Pinpoint the cell where the given text exists, returning its [X, Y] midpoint coordinate. 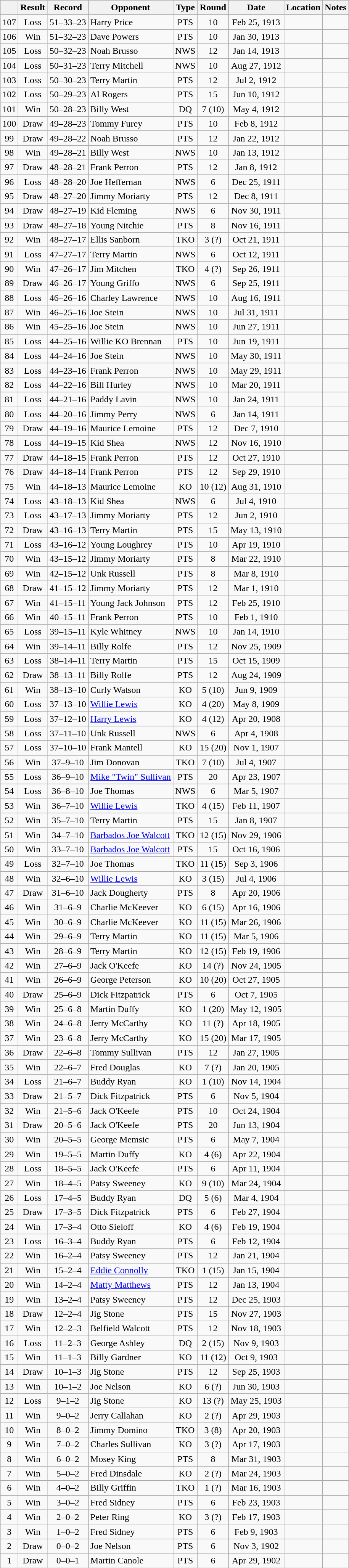
33 [9, 1096]
20–5–6 [68, 1125]
99 [9, 138]
Feb 17, 1903 [256, 1517]
32–6–10 [68, 878]
48–27–19 [68, 211]
48–28–20 [68, 182]
Oct 21, 1911 [256, 240]
Date [256, 8]
Billy Griffin [130, 1488]
Oct 24, 1904 [256, 1111]
Charley Lawrence [130, 298]
49–28–22 [68, 138]
Apr 29, 1903 [256, 1415]
26–6–9 [68, 980]
46–25–16 [68, 312]
Nov 16, 1910 [256, 443]
37–13–10 [68, 704]
May 12, 1905 [256, 1009]
9 (10) [213, 1183]
14 (?) [213, 966]
21–5–7 [68, 1096]
38–13–11 [68, 675]
37–12–10 [68, 719]
11 [9, 1415]
4 (?) [213, 269]
Mar 8, 1910 [256, 574]
32 [9, 1111]
57 [9, 748]
Jan 14, 1911 [256, 414]
Round [213, 8]
50–32–23 [68, 51]
73 [9, 516]
17–3–5 [68, 1212]
Aug 27, 1912 [256, 66]
George Ashley [130, 1343]
43–16–13 [68, 530]
31 [9, 1125]
Apr 20, 1906 [256, 893]
2–0–2 [68, 1517]
44–23–16 [68, 370]
Kid Fleming [130, 211]
Jun 9, 1909 [256, 690]
Nov 27, 1903 [256, 1314]
10 (20) [213, 980]
16 [9, 1343]
Jimmy Perry [130, 414]
49–28–21 [68, 153]
Charles Sullivan [130, 1444]
88 [9, 298]
22 [9, 1256]
107 [9, 22]
22–6–8 [68, 1052]
Bill Hurley [130, 385]
77 [9, 458]
89 [9, 283]
85 [9, 341]
Fred Dinsdale [130, 1473]
1 (10) [213, 1081]
37 [9, 1038]
Apr 4, 1908 [256, 733]
44–18–13 [68, 487]
Feb 25, 1910 [256, 602]
69 [9, 574]
44–18–15 [68, 458]
10–1–3 [68, 1372]
Dec 8, 1911 [256, 196]
10–1–2 [68, 1386]
60 [9, 704]
13 (?) [213, 1401]
Nov 18, 1903 [256, 1328]
Jun 13, 1904 [256, 1125]
Mar 5, 1906 [256, 937]
40 [9, 994]
83 [9, 370]
Jimmy Domino [130, 1430]
43 [9, 951]
7 (?) [213, 1067]
84 [9, 356]
35 [9, 1067]
Feb 8, 1912 [256, 124]
Feb 9, 1903 [256, 1531]
Nov 9, 1903 [256, 1343]
Jul 4, 1910 [256, 501]
78 [9, 443]
May 13, 1910 [256, 530]
81 [9, 399]
75 [9, 487]
Opponent [130, 8]
46–26–17 [68, 283]
Apr 16, 1906 [256, 908]
43–18–13 [68, 501]
48–28–21 [68, 167]
61 [9, 690]
Mar 31, 1903 [256, 1459]
Jan 20, 1905 [256, 1067]
65 [9, 631]
Mar 20, 1911 [256, 385]
3 (15) [213, 878]
51–33–23 [68, 22]
104 [9, 66]
Jan 27, 1905 [256, 1052]
Mar 4, 1904 [256, 1198]
Jun 19, 1911 [256, 341]
91 [9, 254]
27 [9, 1183]
25–6–9 [68, 994]
42 [9, 966]
Paddy Lavin [130, 399]
16–3–4 [68, 1241]
Peter Ring [130, 1517]
44–21–16 [68, 399]
100 [9, 124]
17–3–4 [68, 1227]
Jan 13, 1912 [256, 153]
Nov 30, 1911 [256, 211]
41–15–12 [68, 588]
31–6–10 [68, 893]
Sep 3, 1906 [256, 864]
Apr 29, 1902 [256, 1560]
Jun 27, 1911 [256, 327]
44–18–14 [68, 472]
Mar 22, 1910 [256, 559]
Mosey King [130, 1459]
Young Nitchie [130, 225]
Young Loughrey [130, 545]
36–9–10 [68, 777]
90 [9, 269]
Oct 16, 1906 [256, 849]
Tommy Furey [130, 124]
47–26–17 [68, 269]
32–7–10 [68, 864]
76 [9, 472]
96 [9, 182]
Feb 23, 1903 [256, 1502]
24–6–8 [68, 1023]
13–2–4 [68, 1299]
11–2–3 [68, 1343]
Jul 2, 1912 [256, 80]
64 [9, 646]
44–19–15 [68, 443]
Nov 3, 1902 [256, 1546]
Record [68, 8]
Young Griffo [130, 283]
Nov 24, 1905 [256, 966]
1 (15) [213, 1270]
45–25–16 [68, 327]
18–4–5 [68, 1183]
9 [9, 1444]
50–28–23 [68, 109]
58 [9, 733]
9–0–2 [68, 1415]
105 [9, 51]
28 [9, 1169]
Jan 14, 1913 [256, 51]
43–17–13 [68, 516]
6 (?) [213, 1386]
Billy Gardner [130, 1358]
Oct 27, 1910 [256, 458]
Sep 26, 1911 [256, 269]
102 [9, 95]
Dave Powers [130, 37]
44 [9, 937]
23–6–8 [68, 1038]
2 (15) [213, 1343]
48–27–20 [68, 196]
40–15–11 [68, 617]
31–6–9 [68, 908]
Oct 7, 1905 [256, 994]
Curly Watson [130, 690]
Nov 25, 1909 [256, 646]
4 (12) [213, 719]
10 (12) [213, 487]
39–15–11 [68, 631]
Aug 31, 1910 [256, 487]
36 [9, 1052]
Mar 26, 1906 [256, 922]
13 [9, 1386]
Harry Price [130, 22]
46–26–16 [68, 298]
50 [9, 849]
28–6–9 [68, 951]
Ellis Sanborn [130, 240]
Jerry Callahan [130, 1415]
27–6–9 [68, 966]
Harry Lewis [130, 719]
18 [9, 1314]
16–2–4 [68, 1256]
Apr 20, 1908 [256, 719]
Belfield Walcott [130, 1328]
Mar 16, 1903 [256, 1488]
26 [9, 1198]
Fred Douglas [130, 1067]
12–2–3 [68, 1328]
20–5–5 [68, 1140]
Jul 31, 1911 [256, 312]
Kyle Whitney [130, 631]
Joe Heffernan [130, 182]
54 [9, 791]
Frank Mantell [130, 748]
Terry Mitchell [130, 66]
29 [9, 1154]
21–6–7 [68, 1081]
May 4, 1912 [256, 109]
Nov 29, 1906 [256, 835]
44–25–16 [68, 341]
Aug 24, 1909 [256, 675]
Feb 25, 1913 [256, 22]
Jan 13, 1904 [256, 1285]
34 [9, 1081]
Apr 19, 1910 [256, 545]
1 (?) [213, 1488]
Feb 11, 1907 [256, 806]
45 [9, 922]
82 [9, 385]
11 (12) [213, 1358]
2 [9, 1546]
71 [9, 545]
50–30–23 [68, 80]
Eddie Connolly [130, 1270]
38–14–11 [68, 661]
1 (20) [213, 1009]
70 [9, 559]
1–0–2 [68, 1531]
38 [9, 1023]
May 30, 1911 [256, 356]
Tommy Sullivan [130, 1052]
48–27–18 [68, 225]
19 [9, 1299]
56 [9, 762]
23 [9, 1241]
37–11–10 [68, 733]
Apr 17, 1903 [256, 1444]
49 [9, 864]
Sep 25, 1911 [256, 283]
51–32–23 [68, 37]
87 [9, 312]
80 [9, 414]
Mar 5, 1907 [256, 791]
Otto Sieloff [130, 1227]
George Memsic [130, 1140]
55 [9, 777]
Al Rogers [130, 95]
Mar 24, 1903 [256, 1473]
Jim Mitchen [130, 269]
Type [185, 8]
74 [9, 501]
May 8, 1909 [256, 704]
Jan 21, 1904 [256, 1256]
George Peterson [130, 980]
Jan 8, 1907 [256, 820]
36–8–10 [68, 791]
Jan 22, 1912 [256, 138]
Aug 16, 1911 [256, 298]
59 [9, 719]
Feb 27, 1904 [256, 1212]
May 25, 1903 [256, 1401]
29–6–9 [68, 937]
37–9–10 [68, 762]
Dec 25, 1903 [256, 1299]
50–29–23 [68, 95]
25–6–8 [68, 1009]
Nov 1, 1907 [256, 748]
5–0–2 [68, 1473]
Jan 8, 1912 [256, 167]
36–7–10 [68, 806]
30 [9, 1140]
Oct 12, 1911 [256, 254]
Jan 24, 1911 [256, 399]
5 [9, 1502]
7 [9, 1473]
43–16–12 [68, 545]
42–15–12 [68, 574]
Jack Dougherty [130, 893]
44–19–16 [68, 429]
May 29, 1911 [256, 370]
Notes [336, 8]
48–27–17 [68, 240]
86 [9, 327]
51 [9, 835]
17–4–5 [68, 1198]
5 (10) [213, 690]
Jun 10, 1912 [256, 95]
63 [9, 661]
3–0–2 [68, 1502]
Jul 4, 1907 [256, 762]
Sep 25, 1903 [256, 1372]
103 [9, 80]
98 [9, 153]
50–31–23 [68, 66]
41–15–11 [68, 602]
Matty Matthews [130, 1285]
92 [9, 240]
30–6–9 [68, 922]
4 (15) [213, 806]
41 [9, 980]
14 [9, 1372]
Feb 1, 1910 [256, 617]
Oct 27, 1905 [256, 980]
1 [9, 1560]
94 [9, 211]
44–24–16 [68, 356]
Mar 17, 1905 [256, 1038]
Dec 7, 1910 [256, 429]
44–22–16 [68, 385]
9–1–2 [68, 1401]
15–2–4 [68, 1270]
Nov 14, 1904 [256, 1081]
39 [9, 1009]
47–27–17 [68, 254]
48 [9, 878]
53 [9, 806]
6–0–2 [68, 1459]
Jun 2, 1910 [256, 516]
May 7, 1904 [256, 1140]
79 [9, 429]
67 [9, 602]
Feb 19, 1906 [256, 951]
Apr 23, 1907 [256, 777]
Nov 16, 1911 [256, 225]
25 [9, 1212]
68 [9, 588]
7–0–2 [68, 1444]
4–0–2 [68, 1488]
14–2–4 [68, 1285]
Apr 20, 1903 [256, 1430]
3 (8) [213, 1430]
0–0–1 [68, 1560]
72 [9, 530]
18–5–5 [68, 1169]
Mike "Twin" Sullivan [130, 777]
17 [9, 1328]
Apr 22, 1904 [256, 1154]
22–6–7 [68, 1067]
Jan 14, 1910 [256, 631]
Young Jack Johnson [130, 602]
Feb 12, 1904 [256, 1241]
21 [9, 1270]
11–1–3 [68, 1358]
37–10–10 [68, 748]
6 (15) [213, 908]
4 [9, 1517]
95 [9, 196]
44–20–16 [68, 414]
97 [9, 167]
0–0–2 [68, 1546]
3 [9, 1531]
Jan 15, 1904 [256, 1270]
Mar 1, 1910 [256, 588]
5 (6) [213, 1198]
49–28–23 [68, 124]
66 [9, 617]
33–7–10 [68, 849]
38–13–10 [68, 690]
43–15–12 [68, 559]
52 [9, 820]
106 [9, 37]
11 (?) [213, 1023]
35–7–10 [68, 820]
62 [9, 675]
Apr 18, 1905 [256, 1023]
101 [9, 109]
24 [9, 1227]
4 (20) [213, 704]
Feb 19, 1904 [256, 1227]
Jim Donovan [130, 762]
Jan 30, 1913 [256, 37]
Willie KO Brennan [130, 341]
47 [9, 893]
Oct 15, 1909 [256, 661]
Sep 29, 1910 [256, 472]
Jun 30, 1903 [256, 1386]
34–7–10 [68, 835]
Location [303, 8]
Nov 5, 1904 [256, 1096]
21–5–6 [68, 1111]
46 [9, 908]
8–0–2 [68, 1430]
Apr 11, 1904 [256, 1169]
Mar 24, 1904 [256, 1183]
Result [33, 8]
19–5–5 [68, 1154]
Jul 4, 1906 [256, 878]
Oct 9, 1903 [256, 1358]
93 [9, 225]
Martin Canole [130, 1560]
12–2–4 [68, 1314]
Dec 25, 1911 [256, 182]
39–14–11 [68, 646]
